For the text-containing cell, return its midpoint in [x, y] coordinate format. 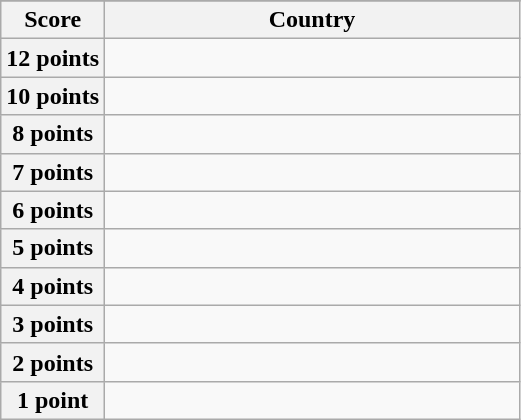
5 points [53, 248]
3 points [53, 324]
2 points [53, 362]
Score [53, 20]
4 points [53, 286]
6 points [53, 210]
Country [312, 20]
8 points [53, 134]
12 points [53, 58]
10 points [53, 96]
7 points [53, 172]
1 point [53, 400]
